Detect which cell encompasses the target text, then output its [x, y] center coordinate. 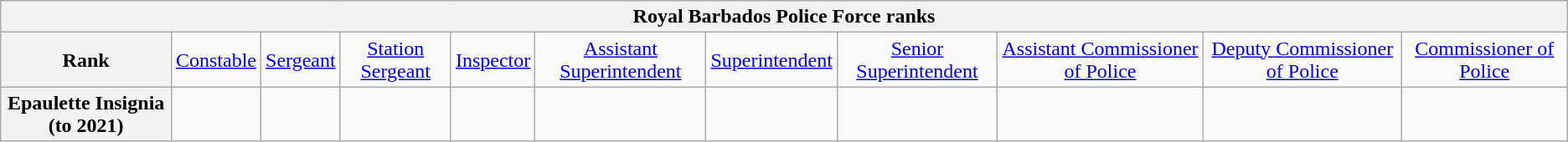
Constable [216, 60]
Rank [86, 60]
Station Sergeant [395, 60]
Superintendent [771, 60]
Royal Barbados Police Force ranks [784, 17]
Senior Superintendent [916, 60]
Assistant Commissioner of Police [1101, 60]
Epaulette Insignia (to 2021) [86, 114]
Assistant Superintendent [621, 60]
Deputy Commissioner of Police [1302, 60]
Inspector [493, 60]
Commissioner of Police [1484, 60]
Sergeant [302, 60]
